Provide the [x, y] coordinate of the cell's center where the given text is located.  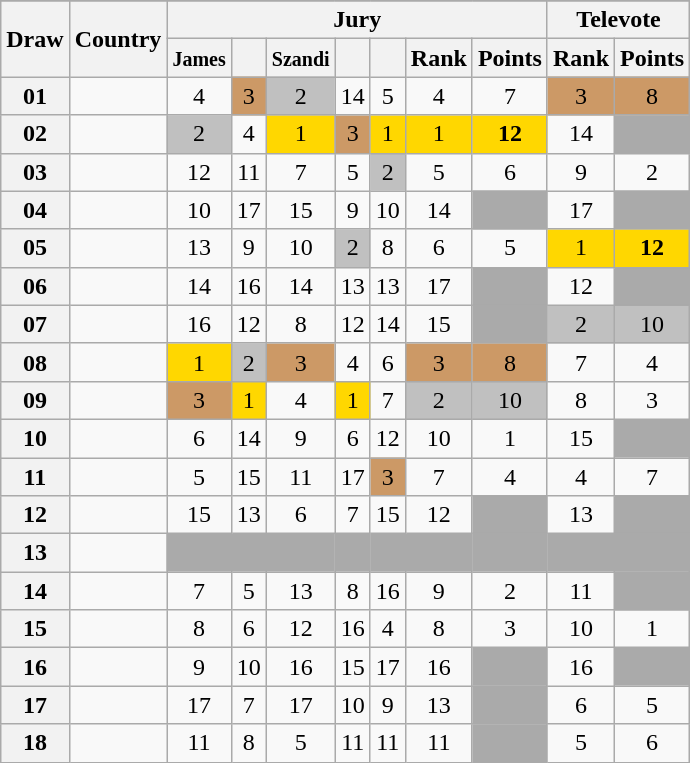
05 [35, 248]
Draw [35, 39]
03 [35, 172]
James [199, 58]
18 [35, 743]
01 [35, 96]
02 [35, 134]
Televote [618, 20]
Jury [358, 20]
04 [35, 210]
07 [35, 324]
09 [35, 400]
Country [118, 39]
08 [35, 362]
Szandi [300, 58]
06 [35, 286]
